Pinpoint the cell where the given text exists, returning its (x, y) midpoint coordinate. 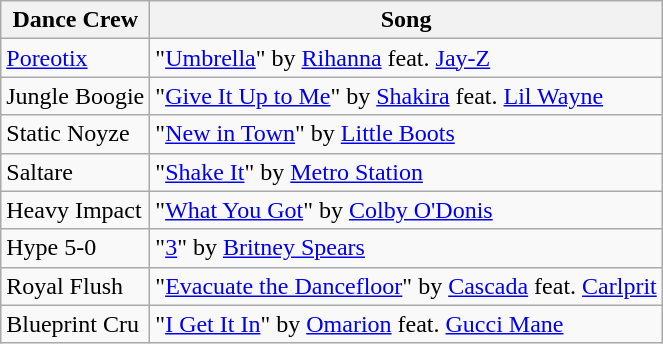
"Shake It" by Metro Station (406, 172)
"I Get It In" by Omarion feat. Gucci Mane (406, 324)
"Umbrella" by Rihanna feat. Jay-Z (406, 58)
Royal Flush (76, 286)
"What You Got" by Colby O'Donis (406, 210)
Song (406, 20)
"New in Town" by Little Boots (406, 134)
Blueprint Cru (76, 324)
Heavy Impact (76, 210)
"3" by Britney Spears (406, 248)
Poreotix (76, 58)
Dance Crew (76, 20)
"Evacuate the Dancefloor" by Cascada feat. Carlprit (406, 286)
"Give It Up to Me" by Shakira feat. Lil Wayne (406, 96)
Saltare (76, 172)
Jungle Boogie (76, 96)
Static Noyze (76, 134)
Hype 5-0 (76, 248)
